Scan for the cell matching the given text and deliver its [x, y] coordinate at center. 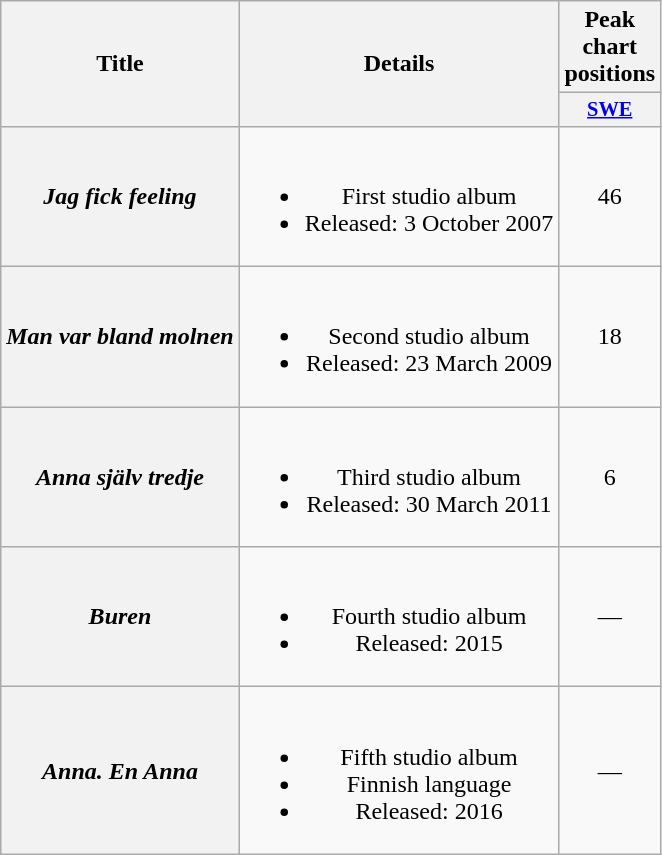
Title [120, 64]
Fifth studio albumFinnish languageReleased: 2016 [399, 770]
Buren [120, 617]
Anna själv tredje [120, 477]
Man var bland molnen [120, 337]
Anna. En Anna [120, 770]
Second studio albumReleased: 23 March 2009 [399, 337]
Fourth studio albumReleased: 2015 [399, 617]
Peak chart positions [610, 47]
Details [399, 64]
Third studio albumReleased: 30 March 2011 [399, 477]
18 [610, 337]
First studio albumReleased: 3 October 2007 [399, 196]
6 [610, 477]
SWE [610, 110]
Jag fick feeling [120, 196]
46 [610, 196]
